Output the [x, y] coordinate of the center of the cell containing the given text.  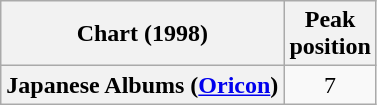
Peak position [330, 34]
Japanese Albums (Oricon) [142, 85]
Chart (1998) [142, 34]
7 [330, 85]
